Identify which cell holds the provided text, then report its [x, y] central coordinate. 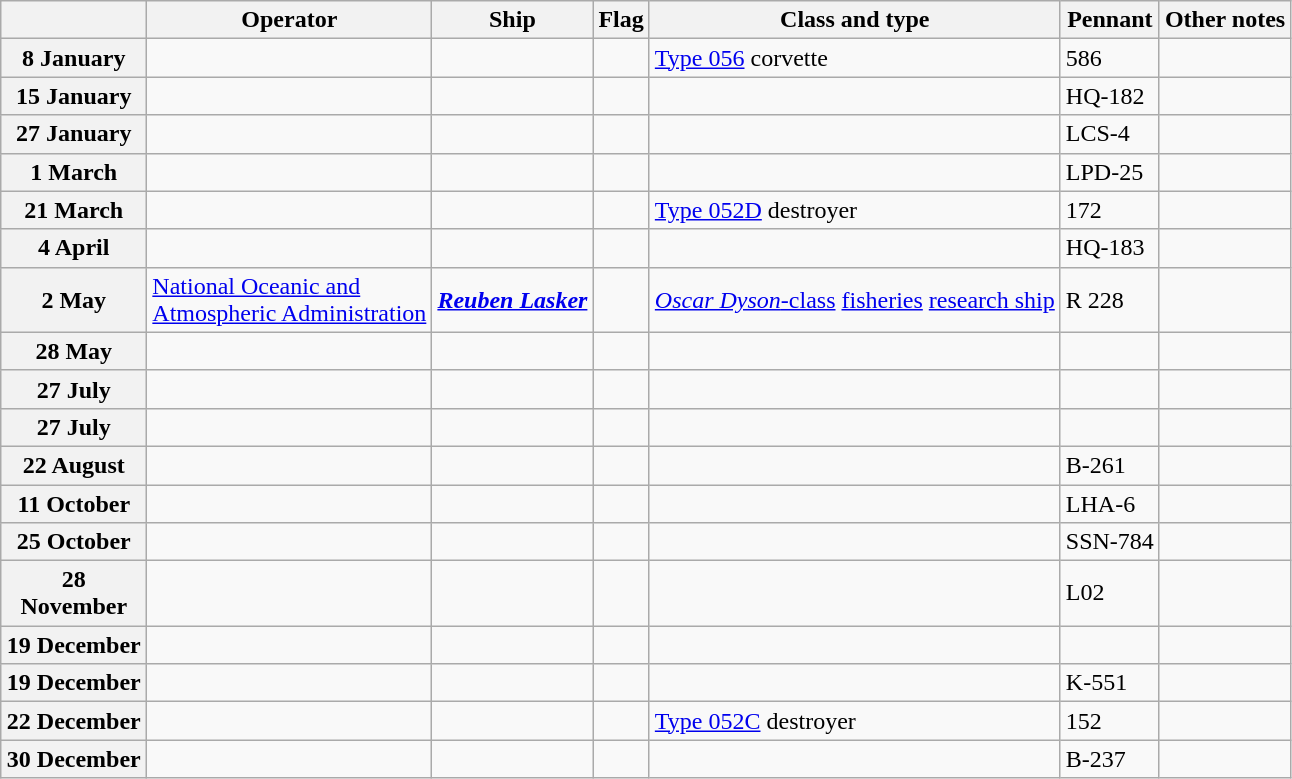
L02 [1110, 594]
R 228 [1110, 300]
HQ-183 [1110, 248]
4 April [74, 248]
27 January [74, 134]
LHA-6 [1110, 503]
B-261 [1110, 465]
2 May [74, 300]
30 December [74, 759]
11 October [74, 503]
25 October [74, 542]
8 January [74, 58]
Other notes [1224, 20]
586 [1110, 58]
Type 056 corvette [854, 58]
LPD-25 [1110, 172]
Oscar Dyson-class fisheries research ship [854, 300]
SSN-784 [1110, 542]
HQ-182 [1110, 96]
Operator [290, 20]
22 December [74, 721]
Pennant [1110, 20]
28 November [74, 594]
1 March [74, 172]
B-237 [1110, 759]
Class and type [854, 20]
21 March [74, 210]
28 May [74, 351]
15 January [74, 96]
152 [1110, 721]
22 August [74, 465]
Flag [621, 20]
K-551 [1110, 683]
Type 052C destroyer [854, 721]
172 [1110, 210]
Reuben Lasker [512, 300]
Type 052D destroyer [854, 210]
LCS-4 [1110, 134]
National Oceanic andAtmospheric Administration [290, 300]
Ship [512, 20]
